Scan for the cell matching the given text and deliver its (x, y) coordinate at center. 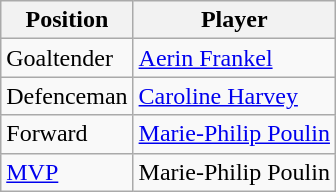
Player (234, 20)
Goaltender (67, 58)
Forward (67, 134)
Caroline Harvey (234, 96)
Aerin Frankel (234, 58)
Position (67, 20)
Defenceman (67, 96)
MVP (67, 172)
